Capture the cell that displays the provided text and extract its (x, y) central coordinate. 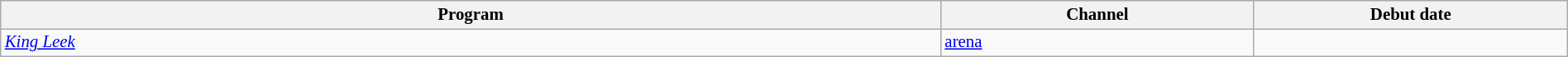
Debut date (1411, 15)
Program (471, 15)
King Leek (471, 42)
arena (1097, 42)
Channel (1097, 15)
